Scan for the cell matching the given text and deliver its (X, Y) coordinate at center. 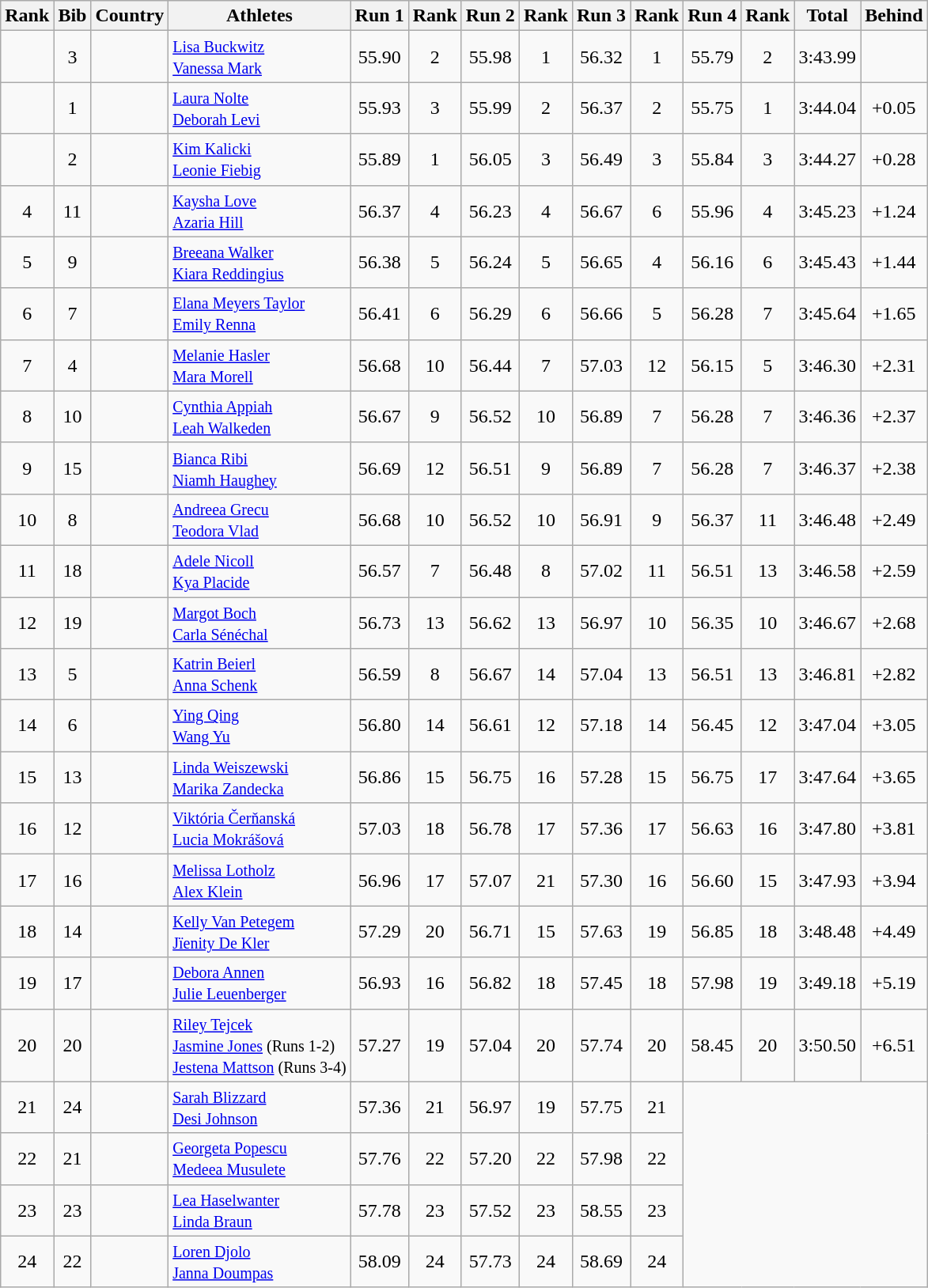
Viktória ČerňanskáLucia Mokrášová (259, 829)
+1.24 (894, 210)
Breeana WalkerKiara Reddingius (259, 263)
Georgeta PopescuMedeea Musulete (259, 1158)
57.18 (601, 726)
56.78 (491, 829)
+2.31 (894, 366)
+2.82 (894, 674)
58.55 (601, 1210)
Loren DjoloJanna Doumpas (259, 1261)
57.73 (491, 1261)
57.02 (601, 571)
Sarah BlizzardDesi Johnson (259, 1108)
Linda WeiszewskiMarika Zandecka (259, 777)
+0.28 (894, 160)
56.73 (380, 622)
3:47.93 (828, 880)
57.76 (380, 1158)
56.86 (380, 777)
56.15 (712, 366)
3:49.18 (828, 983)
56.59 (380, 674)
Lisa BuckwitzVanessa Mark (259, 57)
56.69 (380, 468)
3:44.27 (828, 160)
Run 2 (491, 16)
56.38 (380, 263)
+2.68 (894, 622)
Bib (73, 16)
3:46.30 (828, 366)
57.27 (380, 1045)
56.80 (380, 726)
Run 4 (712, 16)
Behind (894, 16)
3:43.99 (828, 57)
56.61 (491, 726)
56.49 (601, 160)
56.05 (491, 160)
57.30 (601, 880)
3:48.48 (828, 932)
Cynthia AppiahLeah Walkeden (259, 416)
+0.05 (894, 108)
+2.37 (894, 416)
56.71 (491, 932)
57.52 (491, 1210)
3:46.58 (828, 571)
Kaysha LoveAzaria Hill (259, 210)
Athletes (259, 16)
56.65 (601, 263)
3:46.81 (828, 674)
56.29 (491, 313)
+3.81 (894, 829)
Kelly Van PetegemJïenity De Kler (259, 932)
56.48 (491, 571)
Elana Meyers TaylorEmily Renna (259, 313)
Melissa LotholzAlex Klein (259, 880)
+5.19 (894, 983)
3:47.04 (828, 726)
58.45 (712, 1045)
57.63 (601, 932)
56.82 (491, 983)
55.79 (712, 57)
56.32 (601, 57)
3:45.23 (828, 210)
Melanie HaslerMara Morell (259, 366)
Andreea GrecuTeodora Vlad (259, 519)
Run 1 (380, 16)
56.60 (712, 880)
55.93 (380, 108)
Debora AnnenJulie Leuenberger (259, 983)
56.85 (712, 932)
Bianca RibiNiamh Haughey (259, 468)
+6.51 (894, 1045)
56.57 (380, 571)
55.98 (491, 57)
55.89 (380, 160)
56.44 (491, 366)
56.35 (712, 622)
55.96 (712, 210)
57.07 (491, 880)
57.45 (601, 983)
56.24 (491, 263)
Lea HaselwanterLinda Braun (259, 1210)
57.28 (601, 777)
3:46.48 (828, 519)
Total (828, 16)
56.93 (380, 983)
Country (130, 16)
58.69 (601, 1261)
56.41 (380, 313)
+2.59 (894, 571)
56.63 (712, 829)
+3.05 (894, 726)
3:46.36 (828, 416)
56.62 (491, 622)
3:50.50 (828, 1045)
55.75 (712, 108)
Ying QingWang Yu (259, 726)
55.84 (712, 160)
58.09 (380, 1261)
56.66 (601, 313)
+4.49 (894, 932)
Kim KalickiLeonie Fiebig (259, 160)
56.23 (491, 210)
+3.94 (894, 880)
3:45.43 (828, 263)
55.99 (491, 108)
57.74 (601, 1045)
3:46.67 (828, 622)
Riley TejcekJasmine Jones (Runs 1-2)Jestena Mattson (Runs 3-4) (259, 1045)
Margot BochCarla Sénéchal (259, 622)
+1.65 (894, 313)
Laura NolteDeborah Levi (259, 108)
56.45 (712, 726)
3:47.64 (828, 777)
56.16 (712, 263)
Katrin BeierlAnna Schenk (259, 674)
56.96 (380, 880)
3:44.04 (828, 108)
55.90 (380, 57)
57.78 (380, 1210)
57.20 (491, 1158)
Adele NicollKya Placide (259, 571)
3:47.80 (828, 829)
+2.49 (894, 519)
56.91 (601, 519)
57.29 (380, 932)
+1.44 (894, 263)
3:46.37 (828, 468)
+3.65 (894, 777)
57.75 (601, 1108)
3:45.64 (828, 313)
Run 3 (601, 16)
+2.38 (894, 468)
